From the cell containing the given text, extract its center point as [X, Y] coordinate. 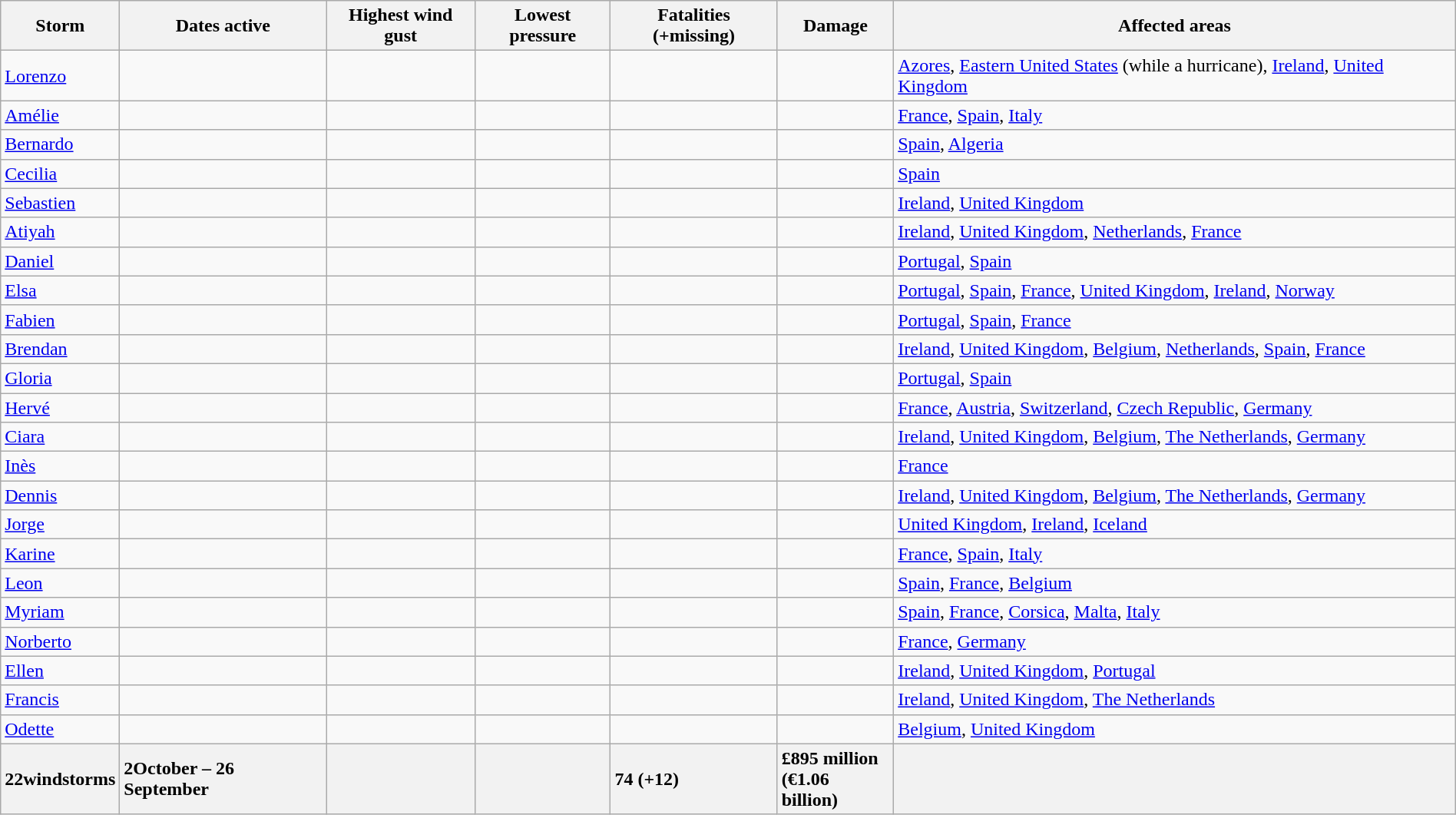
£895 million(€1.06 billion) [836, 779]
Lorenzo [60, 75]
Ellen [60, 671]
Leon [60, 583]
Jorge [60, 525]
Ireland, United Kingdom, Belgium, Netherlands, Spain, France [1175, 349]
Atiyah [60, 232]
Bernardo [60, 144]
Gloria [60, 378]
France [1175, 466]
Odette [60, 729]
Ciara [60, 437]
United Kingdom, Ireland, Iceland [1175, 525]
Fabien [60, 320]
74 (+12) [694, 779]
Daniel [60, 261]
Affected areas [1175, 26]
Spain [1175, 174]
Fatalities (+missing) [694, 26]
Myriam [60, 612]
Azores, Eastern United States (while a hurricane), Ireland, United Kingdom [1175, 75]
Sebastien [60, 203]
Ireland, United Kingdom, Netherlands, France [1175, 232]
Cecilia [60, 174]
Damage [836, 26]
Spain, Algeria [1175, 144]
France, Germany [1175, 641]
Norberto [60, 641]
Dates active [223, 26]
Dennis [60, 495]
Portugal, Spain, France [1175, 320]
22windstorms [60, 779]
Karine [60, 554]
Highest wind gust [401, 26]
2October – 26 September [223, 779]
Elsa [60, 290]
France, Austria, Switzerland, Czech Republic, Germany [1175, 408]
Lowest pressure [543, 26]
Francis [60, 700]
Portugal, Spain, France, United Kingdom, Ireland, Norway [1175, 290]
Hervé [60, 408]
Spain, France, Belgium [1175, 583]
Inès [60, 466]
Belgium, United Kingdom [1175, 729]
Ireland, United Kingdom [1175, 203]
Storm [60, 26]
Ireland, United Kingdom, The Netherlands [1175, 700]
Ireland, United Kingdom, Portugal [1175, 671]
Spain, France, Corsica, Malta, Italy [1175, 612]
Brendan [60, 349]
Amélie [60, 115]
